Detect which cell encompasses the target text, then output its (x, y) center coordinate. 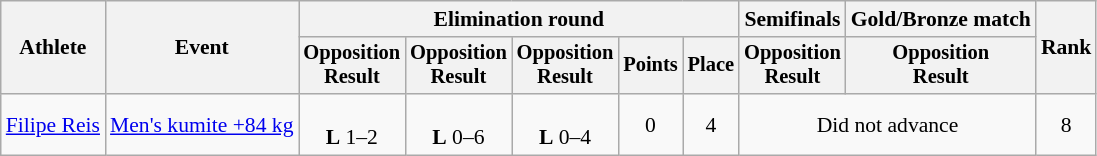
Athlete (53, 48)
Filipe Reis (53, 124)
Rank (1066, 48)
Points (650, 66)
Semifinals (792, 19)
L 1–2 (352, 124)
L 0–6 (458, 124)
Elimination round (518, 19)
Men's kumite +84 kg (202, 124)
Gold/Bronze match (941, 19)
Event (202, 48)
Did not advance (888, 124)
Place (711, 66)
4 (711, 124)
0 (650, 124)
L 0–4 (566, 124)
8 (1066, 124)
